Determine the (X, Y) coordinate at the center of the cell enclosing the given text.  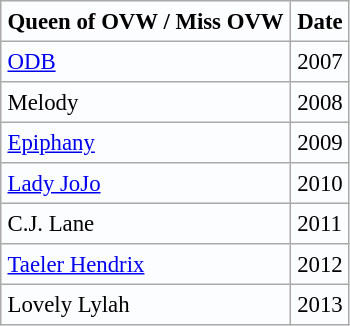
2010 (320, 183)
Lady JoJo (146, 183)
C.J. Lane (146, 223)
2008 (320, 102)
2007 (320, 61)
ODB (146, 61)
Melody (146, 102)
2012 (320, 264)
Date (320, 21)
2013 (320, 304)
Queen of OVW / Miss OVW (146, 21)
2011 (320, 223)
Epiphany (146, 142)
Taeler Hendrix (146, 264)
2009 (320, 142)
Lovely Lylah (146, 304)
